Identify which cell holds the provided text, then report its [x, y] central coordinate. 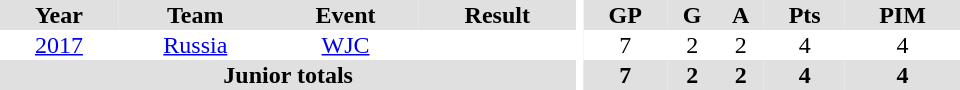
Pts [804, 15]
Team [196, 15]
2017 [59, 45]
A [740, 15]
WJC [346, 45]
PIM [902, 15]
GP [625, 15]
G [692, 15]
Result [497, 15]
Russia [196, 45]
Year [59, 15]
Junior totals [288, 75]
Event [346, 15]
